Determine the (X, Y) coordinate at the center of the cell enclosing the given text.  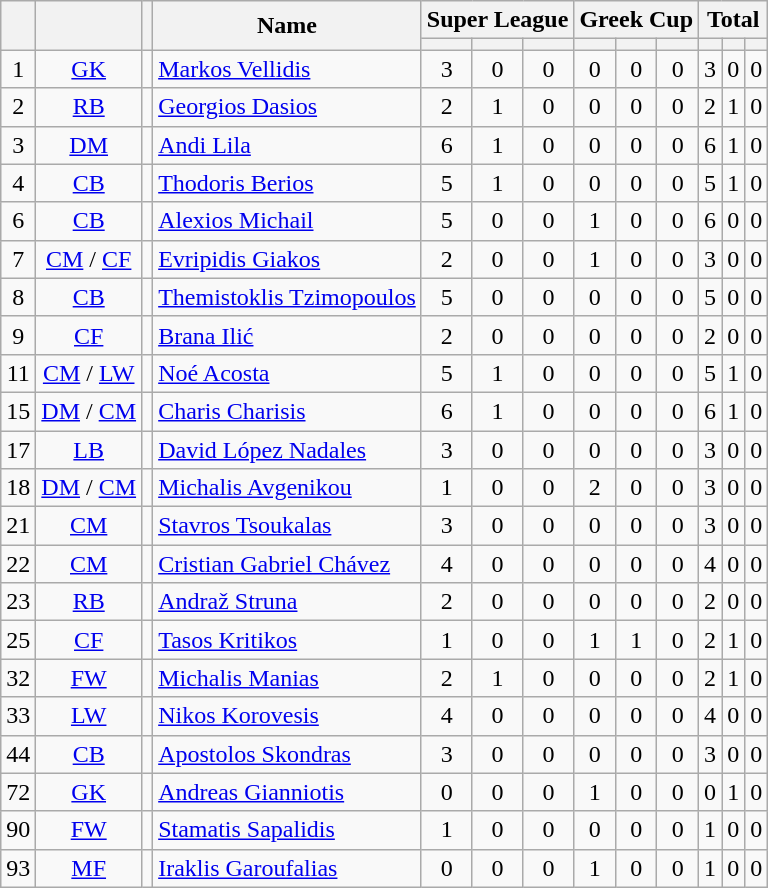
22 (18, 564)
Michalis Avgenikou (288, 488)
44 (18, 754)
LB (89, 449)
CM / LW (89, 373)
9 (18, 335)
Themistoklis Tzimopoulos (288, 297)
90 (18, 830)
Greek Cup (636, 20)
17 (18, 449)
Super League (498, 20)
18 (18, 488)
32 (18, 678)
33 (18, 716)
Andraž Struna (288, 602)
Noé Acosta (288, 373)
Andi Lila (288, 145)
Tasos Kritikos (288, 640)
David López Nadales (288, 449)
Nikos Korovesis (288, 716)
8 (18, 297)
21 (18, 526)
72 (18, 792)
Alexios Michail (288, 221)
Charis Charisis (288, 411)
Name (288, 26)
Andreas Gianniotis (288, 792)
Brana Ilić (288, 335)
Iraklis Garoufalias (288, 868)
23 (18, 602)
25 (18, 640)
Total (734, 20)
15 (18, 411)
Thodoris Berios (288, 183)
Michalis Manias (288, 678)
Markos Vellidis (288, 69)
7 (18, 259)
Stamatis Sapalidis (288, 830)
Cristian Gabriel Chávez (288, 564)
Apostolos Skondras (288, 754)
11 (18, 373)
Stavros Tsoukalas (288, 526)
DM (89, 145)
LW (89, 716)
CM / CF (89, 259)
MF (89, 868)
93 (18, 868)
Georgios Dasios (288, 107)
Evripidis Giakos (288, 259)
